Search for the cell housing the specified text and yield its [X, Y] center coordinate. 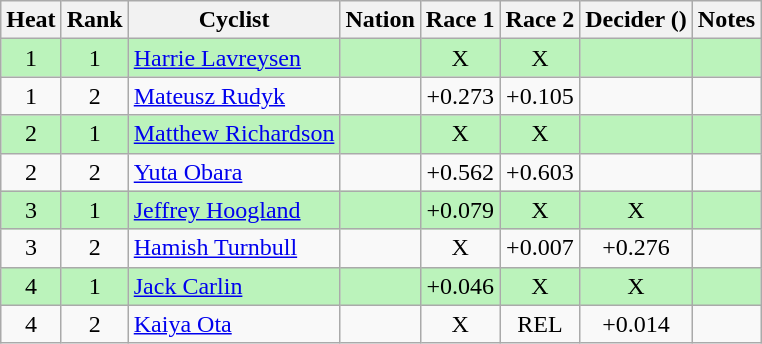
Race 2 [540, 20]
+0.105 [540, 96]
Jack Carlin [234, 286]
Decider () [636, 20]
Matthew Richardson [234, 134]
REL [540, 324]
+0.014 [636, 324]
+0.276 [636, 248]
Cyclist [234, 20]
Hamish Turnbull [234, 248]
+0.046 [460, 286]
Yuta Obara [234, 172]
+0.273 [460, 96]
Rank [94, 20]
Harrie Lavreysen [234, 58]
+0.079 [460, 210]
+0.562 [460, 172]
Jeffrey Hoogland [234, 210]
Mateusz Rudyk [234, 96]
Kaiya Ota [234, 324]
Nation [380, 20]
+0.603 [540, 172]
Race 1 [460, 20]
Notes [726, 20]
+0.007 [540, 248]
Heat [31, 20]
